Provide the (x, y) coordinate of the cell's center where the given text is located.  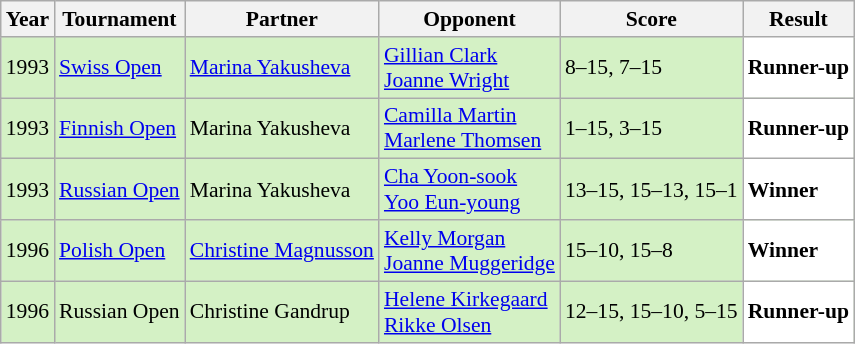
15–10, 15–8 (652, 250)
Tournament (120, 19)
Polish Open (120, 250)
Gillian Clark Joanne Wright (470, 68)
Result (798, 19)
8–15, 7–15 (652, 68)
Partner (282, 19)
Camilla Martin Marlene Thomsen (470, 128)
Christine Gandrup (282, 312)
Helene Kirkegaard Rikke Olsen (470, 312)
Year (28, 19)
Finnish Open (120, 128)
12–15, 15–10, 5–15 (652, 312)
Swiss Open (120, 68)
Kelly Morgan Joanne Muggeridge (470, 250)
Opponent (470, 19)
Cha Yoon-sook Yoo Eun-young (470, 190)
Christine Magnusson (282, 250)
1–15, 3–15 (652, 128)
13–15, 15–13, 15–1 (652, 190)
Score (652, 19)
